Detect which cell encompasses the target text, then output its [X, Y] center coordinate. 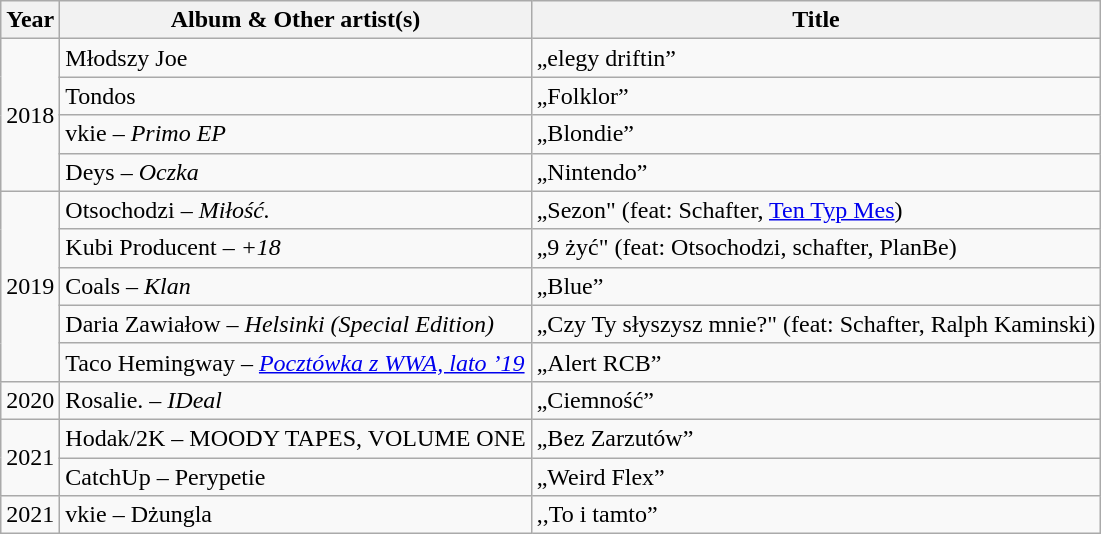
„Nintendo” [816, 172]
„elegy driftin” [816, 58]
vkie – Dżungla [296, 515]
Otsochodzi – Miłość. [296, 210]
„Ciemność” [816, 400]
Młodszy Joe [296, 58]
2020 [30, 400]
Tondos [296, 96]
Title [816, 20]
CatchUp – Perypetie [296, 477]
„Bez Zarzutów” [816, 438]
Year [30, 20]
Coals – Klan [296, 286]
„9 żyć" (feat: Otsochodzi, schafter, PlanBe) [816, 248]
Kubi Producent – +18 [296, 248]
„Weird Flex” [816, 477]
vkie – Primo EP [296, 134]
,,To i tamto” [816, 515]
„Czy Ty słyszysz mnie?" (feat: Schafter, Ralph Kaminski) [816, 324]
Album & Other artist(s) [296, 20]
Hodak/2K – MOODY TAPES, VOLUME ONE [296, 438]
„Blue” [816, 286]
„Folklor” [816, 96]
2019 [30, 286]
Deys – Oczka [296, 172]
Rosalie. – IDeal [296, 400]
„Alert RCB” [816, 362]
2018 [30, 115]
Daria Zawiałow – Helsinki (Special Edition) [296, 324]
Taco Hemingway – Pocztówka z WWA, lato ’19 [296, 362]
„Sezon" (feat: Schafter, Ten Typ Mes) [816, 210]
„Blondie” [816, 134]
